Scan for the cell matching the given text and deliver its [X, Y] coordinate at center. 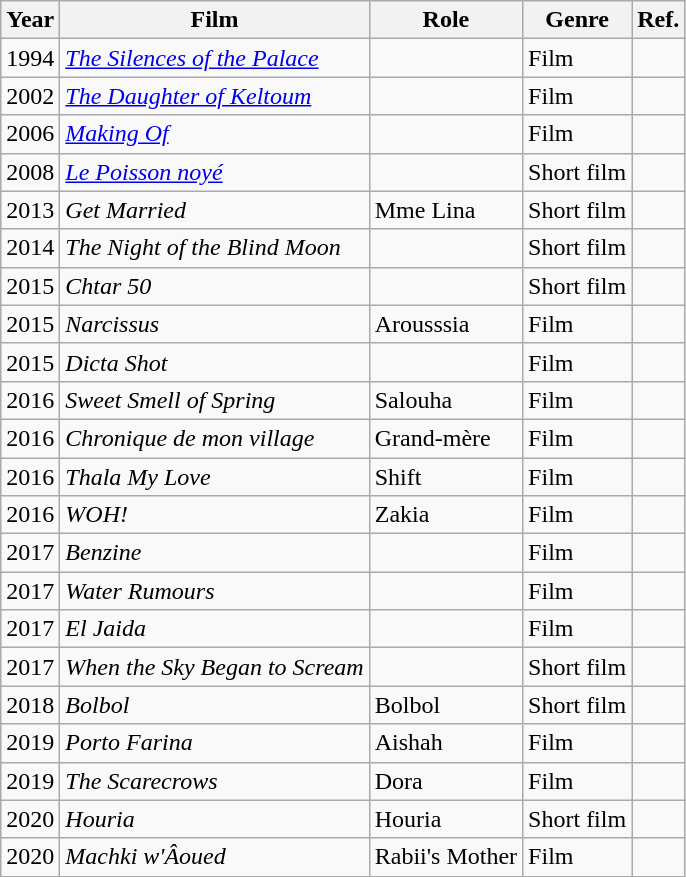
Le Poisson noyé [214, 172]
The Scarecrows [214, 781]
2008 [30, 172]
Chronique de mon village [214, 438]
The Silences of the Palace [214, 58]
Ref. [658, 20]
Thala My Love [214, 477]
Grand-mère [446, 438]
2014 [30, 248]
Benzine [214, 553]
Shift [446, 477]
Porto Farina [214, 743]
The Night of the Blind Moon [214, 248]
2006 [30, 134]
Making Of [214, 134]
1994 [30, 58]
Mme Lina [446, 210]
Narcissus [214, 324]
Dora [446, 781]
Genre [578, 20]
Year [30, 20]
Salouha [446, 400]
Role [446, 20]
When the Sky Began to Scream [214, 667]
2018 [30, 705]
WOH! [214, 515]
Get Married [214, 210]
Machki w'Âoued [214, 857]
Zakia [446, 515]
2013 [30, 210]
2002 [30, 96]
The Daughter of Keltoum [214, 96]
El Jaida [214, 629]
Dicta Shot [214, 362]
Aishah [446, 743]
Water Rumours [214, 591]
Arousssia [446, 324]
Rabii's Mother [446, 857]
Sweet Smell of Spring [214, 400]
Chtar 50 [214, 286]
